From the cell containing the given text, extract its center point as (x, y) coordinate. 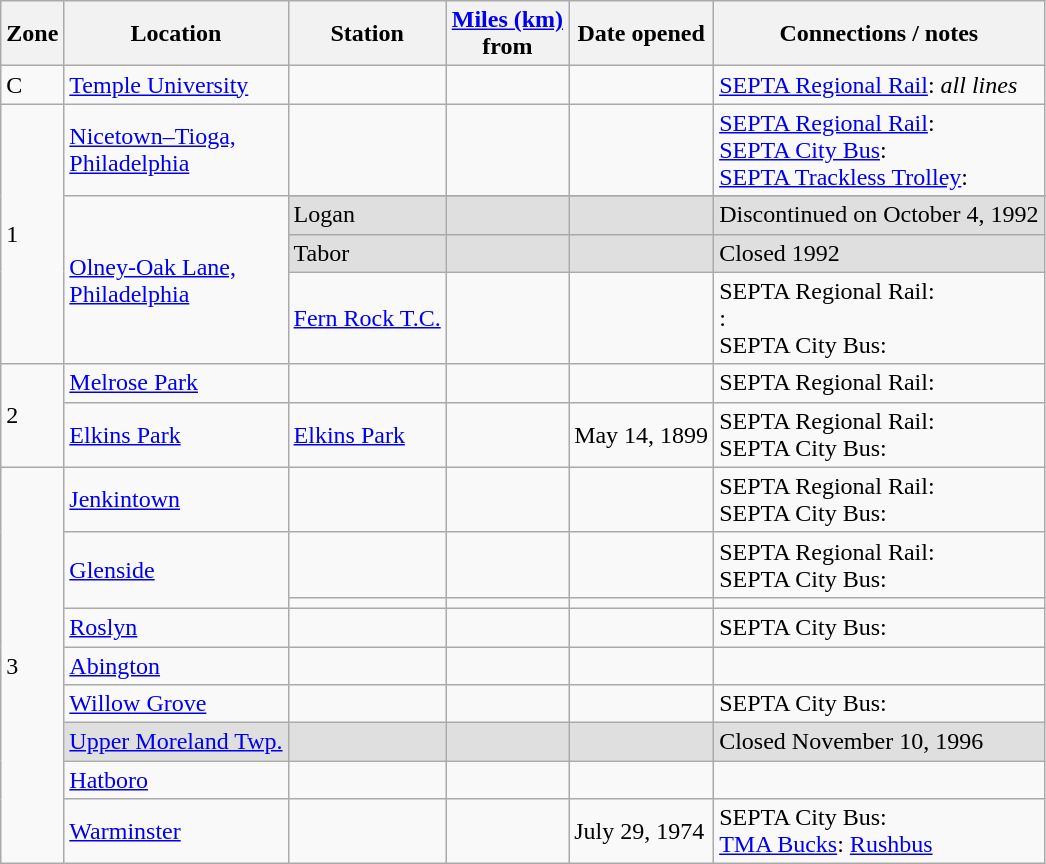
SEPTA Regional Rail: : SEPTA City Bus: (879, 318)
Tabor (367, 253)
Nicetown–Tioga,Philadelphia (176, 150)
Connections / notes (879, 34)
Discontinued on October 4, 1992 (879, 215)
Temple University (176, 85)
Closed November 10, 1996 (879, 742)
SEPTA Regional Rail: (879, 383)
C (32, 85)
Warminster (176, 832)
Upper Moreland Twp. (176, 742)
July 29, 1974 (642, 832)
SEPTA City Bus: TMA Bucks: Rushbus (879, 832)
Abington (176, 665)
Melrose Park (176, 383)
Station (367, 34)
3 (32, 666)
SEPTA Regional Rail: SEPTA City Bus: SEPTA Trackless Trolley: (879, 150)
Glenside (176, 570)
Date opened (642, 34)
SEPTA Regional Rail: all lines (879, 85)
Hatboro (176, 780)
Location (176, 34)
Roslyn (176, 627)
Jenkintown (176, 500)
Closed 1992 (879, 253)
2 (32, 416)
Fern Rock T.C. (367, 318)
1 (32, 234)
Miles (km)from (507, 34)
May 14, 1899 (642, 434)
Zone (32, 34)
Willow Grove (176, 704)
Logan (367, 215)
Olney-Oak Lane,Philadelphia (176, 280)
